Pinpoint the cell where the given text exists, returning its [X, Y] midpoint coordinate. 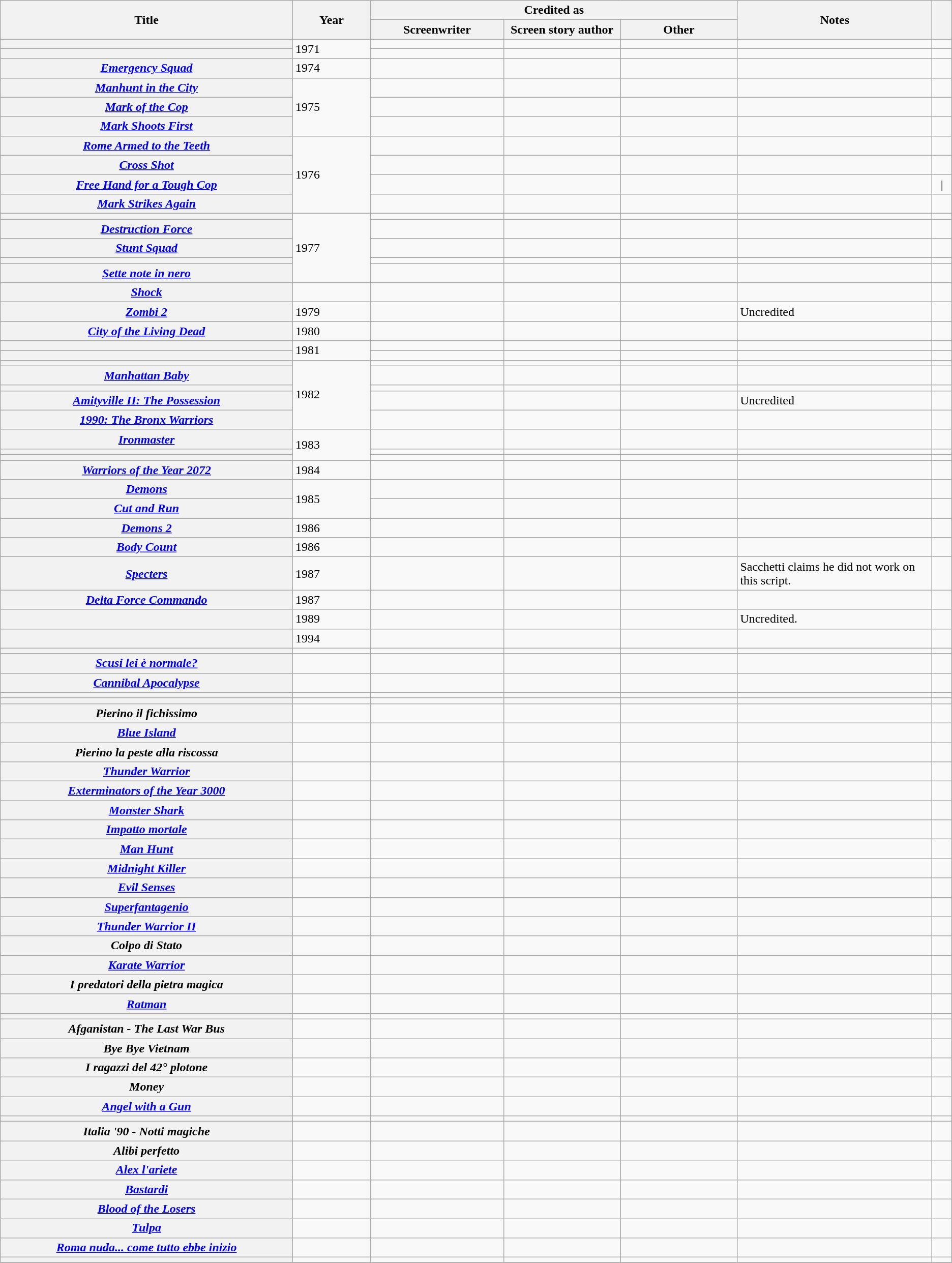
1985 [332, 499]
Demons [146, 489]
Year [332, 20]
Credited as [554, 10]
I ragazzi del 42° plotone [146, 1068]
Amityville II: The Possession [146, 400]
Title [146, 20]
Sette note in nero [146, 273]
Blue Island [146, 732]
1981 [332, 350]
Uncredited. [835, 619]
Mark Shoots First [146, 126]
Karate Warrior [146, 965]
Emergency Squad [146, 68]
Italia '90 - Notti magiche [146, 1131]
1982 [332, 395]
Superfantagenio [146, 907]
1976 [332, 174]
Alex l'ariete [146, 1170]
Alibi perfetto [146, 1151]
Mark Strikes Again [146, 203]
Blood of the Losers [146, 1209]
Free Hand for a Tough Cop [146, 184]
Thunder Warrior [146, 772]
1989 [332, 619]
Tulpa [146, 1228]
1994 [332, 638]
Mark of the Cop [146, 107]
Body Count [146, 547]
City of the Living Dead [146, 331]
Pierino la peste alla riscossa [146, 752]
Ratman [146, 1004]
Specters [146, 574]
Demons 2 [146, 528]
Screenwriter [437, 30]
Money [146, 1087]
Sacchetti claims he did not work on this script. [835, 574]
1983 [332, 445]
Exterminators of the Year 3000 [146, 791]
Bastardi [146, 1189]
Zombi 2 [146, 312]
Monster Shark [146, 810]
1984 [332, 469]
Midnight Killer [146, 868]
I predatori della pietra magica [146, 984]
Cut and Run [146, 509]
Notes [835, 20]
Ironmaster [146, 439]
| [942, 184]
Warriors of the Year 2072 [146, 469]
1977 [332, 248]
Thunder Warrior II [146, 926]
Stunt Squad [146, 248]
Other [679, 30]
Man Hunt [146, 849]
Screen story author [562, 30]
Bye Bye Vietnam [146, 1048]
Destruction Force [146, 228]
Cannibal Apocalypse [146, 683]
Rome Armed to the Teeth [146, 145]
Afganistan - The Last War Bus [146, 1029]
Delta Force Commando [146, 600]
1979 [332, 312]
Scusi lei è normale? [146, 663]
1990: The Bronx Warriors [146, 420]
Angel with a Gun [146, 1106]
1971 [332, 49]
Manhattan Baby [146, 375]
Cross Shot [146, 165]
Shock [146, 292]
Manhunt in the City [146, 87]
1980 [332, 331]
Roma nuda... come tutto ebbe inizio [146, 1247]
Pierino il fichissimo [146, 713]
Evil Senses [146, 888]
Colpo di Stato [146, 946]
1974 [332, 68]
Impatto mortale [146, 830]
1975 [332, 107]
